Detect which cell encompasses the target text, then output its (X, Y) center coordinate. 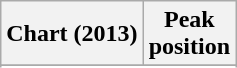
Chart (2013) (72, 34)
Peakposition (189, 34)
